Detect which cell encompasses the target text, then output its [X, Y] center coordinate. 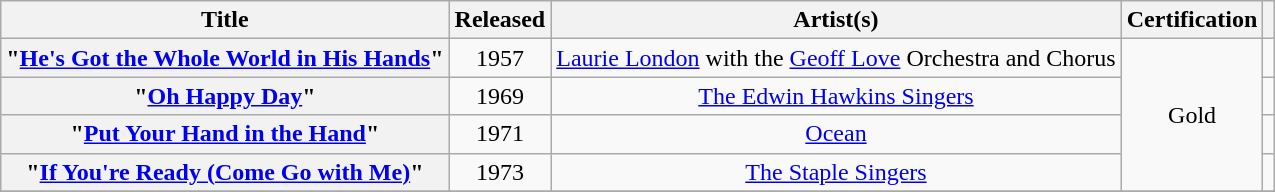
Title [225, 20]
1973 [500, 172]
Laurie London with the Geoff Love Orchestra and Chorus [836, 58]
The Edwin Hawkins Singers [836, 96]
Ocean [836, 134]
"If You're Ready (Come Go with Me)" [225, 172]
"Oh Happy Day" [225, 96]
Gold [1192, 115]
Artist(s) [836, 20]
1957 [500, 58]
"He's Got the Whole World in His Hands" [225, 58]
1971 [500, 134]
The Staple Singers [836, 172]
Certification [1192, 20]
1969 [500, 96]
"Put Your Hand in the Hand" [225, 134]
Released [500, 20]
